Extract the [X, Y] coordinate from the center of the cell holding the provided text.  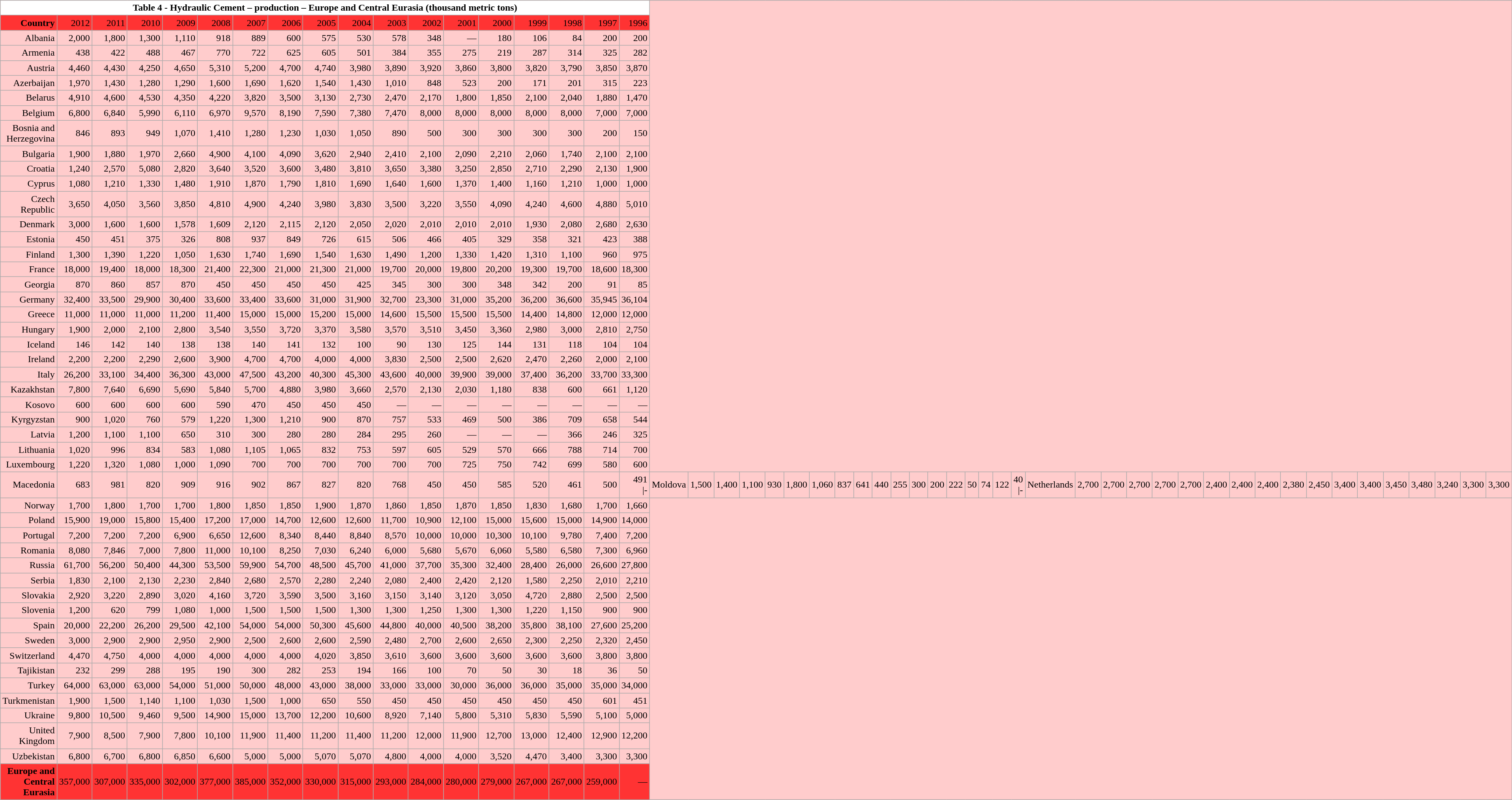
5,200 [250, 68]
15,900 [74, 520]
10,300 [496, 535]
27,600 [601, 625]
Ireland [29, 359]
293,000 [391, 782]
3,380 [426, 168]
1,105 [250, 449]
960 [601, 254]
7,470 [391, 113]
6,110 [180, 113]
529 [461, 449]
1997 [601, 23]
2,280 [320, 580]
2,170 [426, 98]
3,790 [567, 68]
909 [180, 485]
85 [634, 284]
3,540 [215, 329]
770 [215, 53]
366 [567, 434]
Serbia [29, 580]
33,700 [601, 374]
Latvia [29, 434]
6,240 [356, 550]
Albania [29, 38]
36 [601, 670]
6,000 [391, 550]
3,360 [496, 329]
Turkmenistan [29, 700]
808 [215, 239]
3,640 [215, 168]
6,700 [110, 756]
583 [180, 449]
8,250 [286, 550]
1,640 [391, 183]
889 [250, 38]
44,300 [180, 565]
2,300 [531, 640]
580 [601, 465]
1,065 [286, 449]
14,400 [531, 314]
501 [356, 53]
29,500 [180, 625]
4,430 [110, 68]
2,710 [531, 168]
19,000 [110, 520]
33,100 [110, 374]
34,000 [634, 685]
2,320 [601, 640]
Country [29, 23]
550 [356, 700]
996 [110, 449]
750 [496, 465]
3,920 [426, 68]
10,900 [426, 520]
United Kingdom [29, 736]
12,400 [567, 736]
15,600 [531, 520]
1,470 [634, 98]
1,910 [215, 183]
39,900 [461, 374]
219 [496, 53]
386 [531, 419]
28,400 [531, 565]
3,810 [356, 168]
141 [286, 344]
5,080 [144, 168]
2,230 [180, 580]
1,578 [180, 224]
35,945 [601, 299]
150 [634, 133]
5,700 [250, 389]
38,200 [496, 625]
838 [531, 389]
1,620 [286, 83]
2,750 [634, 329]
661 [601, 389]
1,160 [531, 183]
275 [461, 53]
74 [986, 485]
2,940 [356, 153]
171 [531, 83]
1,070 [180, 133]
2,420 [461, 580]
21,400 [215, 269]
Denmark [29, 224]
47,500 [250, 374]
1,370 [461, 183]
2,020 [391, 224]
329 [496, 239]
625 [286, 53]
2,030 [461, 389]
2001 [461, 23]
7,030 [320, 550]
3,610 [391, 655]
2,060 [531, 153]
1,230 [286, 133]
Sweden [29, 640]
3,160 [356, 595]
26,600 [601, 565]
53,500 [215, 565]
848 [426, 83]
2,950 [180, 640]
2,590 [356, 640]
3,560 [144, 204]
3,660 [356, 389]
61,700 [74, 565]
Kosovo [29, 404]
Cyprus [29, 183]
70 [461, 670]
3,370 [320, 329]
194 [356, 670]
5,100 [601, 716]
1999 [531, 23]
Germany [29, 299]
2,040 [567, 98]
2006 [286, 23]
2,980 [531, 329]
315 [601, 83]
2,650 [496, 640]
709 [567, 419]
23,300 [426, 299]
14,000 [634, 520]
2,050 [356, 224]
375 [144, 239]
2003 [391, 23]
40,500 [461, 625]
21,300 [320, 269]
1,180 [496, 389]
5,670 [461, 550]
6,840 [110, 113]
918 [215, 38]
2002 [426, 23]
4,740 [320, 68]
302,000 [180, 782]
4,460 [74, 68]
1996 [634, 23]
7,400 [601, 535]
Greece [29, 314]
3,890 [391, 68]
388 [634, 239]
45,700 [356, 565]
5,010 [634, 204]
2,380 [1293, 485]
3,900 [215, 359]
1,120 [634, 389]
9,570 [250, 113]
725 [461, 465]
5,800 [461, 716]
Estonia [29, 239]
570 [496, 449]
2004 [356, 23]
30,000 [461, 685]
12,100 [461, 520]
2009 [180, 23]
Italy [29, 374]
937 [250, 239]
5,990 [144, 113]
315,000 [356, 782]
425 [356, 284]
180 [496, 38]
255 [900, 485]
54,700 [286, 565]
2012 [74, 23]
683 [74, 485]
846 [74, 133]
56,200 [110, 565]
284,000 [426, 782]
26,000 [567, 565]
358 [531, 239]
405 [461, 239]
530 [356, 38]
299 [110, 670]
3,020 [180, 595]
6,850 [180, 756]
3,580 [356, 329]
3,130 [320, 98]
Tajikistan [29, 670]
38,100 [567, 625]
6,960 [634, 550]
506 [391, 239]
Macedonia [29, 485]
190 [215, 670]
142 [110, 344]
641 [863, 485]
330,000 [320, 782]
6,580 [567, 550]
8,080 [74, 550]
6,060 [496, 550]
491|- [634, 485]
Portugal [29, 535]
1,010 [391, 83]
8,570 [391, 535]
438 [74, 53]
1,320 [110, 465]
31,900 [356, 299]
Azerbaijan [29, 83]
699 [567, 465]
1,250 [426, 610]
39,000 [496, 374]
33,500 [110, 299]
385,000 [250, 782]
15,200 [320, 314]
7,140 [426, 716]
666 [531, 449]
Moldova [669, 485]
5,830 [531, 716]
48,500 [320, 565]
575 [320, 38]
2,630 [634, 224]
4,800 [391, 756]
342 [531, 284]
601 [601, 700]
2005 [320, 23]
106 [531, 38]
42,100 [215, 625]
834 [144, 449]
4,910 [74, 98]
466 [426, 239]
2011 [110, 23]
620 [110, 610]
Turkey [29, 685]
8,500 [110, 736]
Bosnia and Herzegovina [29, 133]
1,290 [180, 83]
280,000 [461, 782]
2008 [215, 23]
Romania [29, 550]
440 [881, 485]
59,900 [250, 565]
8,920 [391, 716]
260 [426, 434]
1,490 [391, 254]
10,500 [110, 716]
6,900 [180, 535]
Austria [29, 68]
Czech Republic [29, 204]
1,090 [215, 465]
France [29, 269]
Georgia [29, 284]
Switzerland [29, 655]
20,200 [496, 269]
326 [180, 239]
3,860 [461, 68]
288 [144, 670]
Slovakia [29, 595]
488 [144, 53]
3,620 [320, 153]
15,400 [180, 520]
4,020 [320, 655]
Iceland [29, 344]
615 [356, 239]
Poland [29, 520]
259,000 [601, 782]
1,660 [634, 505]
1,420 [496, 254]
1,140 [144, 700]
658 [601, 419]
36,104 [634, 299]
7,640 [110, 389]
4,220 [215, 98]
284 [356, 434]
Slovenia [29, 610]
590 [215, 404]
579 [180, 419]
5,840 [215, 389]
Luxembourg [29, 465]
195 [180, 670]
930 [774, 485]
8,190 [286, 113]
578 [391, 38]
470 [250, 404]
2,840 [215, 580]
37,700 [426, 565]
50,300 [320, 625]
799 [144, 610]
742 [531, 465]
132 [320, 344]
Belarus [29, 98]
30,400 [180, 299]
1,150 [567, 610]
7,300 [601, 550]
Netherlands [1050, 485]
2,920 [74, 595]
2,800 [180, 329]
3,590 [286, 595]
7,590 [320, 113]
533 [426, 419]
3,050 [496, 595]
760 [144, 419]
3,250 [461, 168]
2,660 [180, 153]
84 [567, 38]
22,300 [250, 269]
223 [634, 83]
10,600 [356, 716]
1,390 [110, 254]
12,700 [496, 736]
18,600 [601, 269]
1,810 [320, 183]
Finland [29, 254]
3,120 [461, 595]
5,690 [180, 389]
43,200 [286, 374]
377,000 [215, 782]
14,800 [567, 314]
279,000 [496, 782]
287 [531, 53]
50,400 [144, 565]
64,000 [74, 685]
91 [601, 284]
9,500 [180, 716]
17,000 [250, 520]
981 [110, 485]
2,260 [567, 359]
2010 [144, 23]
768 [391, 485]
1,860 [391, 505]
916 [215, 485]
295 [391, 434]
Lithuania [29, 449]
4,350 [180, 98]
597 [391, 449]
232 [74, 670]
Europe and Central Eurasia [29, 782]
753 [356, 449]
201 [567, 83]
832 [320, 449]
307,000 [110, 782]
40,300 [320, 374]
122 [1002, 485]
13,700 [286, 716]
36,600 [567, 299]
Uzbekistan [29, 756]
146 [74, 344]
5,590 [567, 716]
2,115 [286, 224]
4,650 [180, 68]
523 [461, 83]
352,000 [286, 782]
1,480 [180, 183]
12,900 [601, 736]
Hungary [29, 329]
33,300 [634, 374]
310 [215, 434]
949 [144, 133]
7,380 [356, 113]
722 [250, 53]
40|- [1018, 485]
2,410 [391, 153]
8,440 [320, 535]
19,400 [110, 269]
35,300 [461, 565]
8,840 [356, 535]
25,200 [634, 625]
1,680 [567, 505]
19,800 [461, 269]
321 [567, 239]
Spain [29, 625]
Norway [29, 505]
867 [286, 485]
1,110 [180, 38]
975 [634, 254]
35,800 [531, 625]
33,400 [250, 299]
38,000 [356, 685]
166 [391, 670]
11,700 [391, 520]
2,730 [356, 98]
1,410 [215, 133]
4,160 [215, 595]
13,000 [531, 736]
2,240 [356, 580]
469 [461, 419]
788 [567, 449]
1,060 [822, 485]
90 [391, 344]
4,050 [110, 204]
714 [601, 449]
Table 4 - Hydraulic Cement – production – Europe and Central Eurasia (thousand metric tons) [325, 8]
461 [567, 485]
36,300 [180, 374]
15,800 [144, 520]
2000 [496, 23]
Ukraine [29, 716]
37,400 [531, 374]
422 [110, 53]
520 [531, 485]
2,850 [496, 168]
3,870 [634, 68]
Russia [29, 565]
1998 [567, 23]
Croatia [29, 168]
Bulgaria [29, 153]
14,700 [286, 520]
14,600 [391, 314]
2,090 [461, 153]
9,460 [144, 716]
2,620 [496, 359]
30 [531, 670]
29,900 [144, 299]
253 [320, 670]
32,700 [391, 299]
45,600 [356, 625]
2,480 [391, 640]
44,800 [391, 625]
Armenia [29, 53]
6,970 [215, 113]
125 [461, 344]
6,650 [215, 535]
1,790 [286, 183]
35,200 [496, 299]
837 [844, 485]
345 [391, 284]
7,846 [110, 550]
860 [110, 284]
2,890 [144, 595]
43,600 [391, 374]
222 [956, 485]
4,250 [144, 68]
3,140 [426, 595]
51,000 [215, 685]
2007 [250, 23]
9,780 [567, 535]
118 [567, 344]
4,750 [110, 655]
144 [496, 344]
22,200 [110, 625]
1,580 [531, 580]
246 [601, 434]
3,570 [391, 329]
585 [496, 485]
357,000 [74, 782]
4,810 [215, 204]
4,720 [531, 595]
41,000 [391, 565]
18 [567, 670]
423 [601, 239]
45,300 [356, 374]
544 [634, 419]
4,530 [144, 98]
Kyrgyzstan [29, 419]
6,690 [144, 389]
2,880 [567, 595]
Kazakhstan [29, 389]
50,000 [250, 685]
17,200 [215, 520]
314 [567, 53]
384 [391, 53]
827 [320, 485]
5,580 [531, 550]
131 [531, 344]
355 [426, 53]
1,240 [74, 168]
3,510 [426, 329]
757 [391, 419]
1,609 [215, 224]
726 [320, 239]
4,100 [250, 153]
1,310 [531, 254]
48,000 [286, 685]
3,150 [391, 595]
34,400 [144, 374]
890 [391, 133]
27,800 [634, 565]
3,240 [1447, 485]
2,820 [180, 168]
Belgium [29, 113]
6,600 [215, 756]
19,300 [531, 269]
9,800 [74, 716]
893 [110, 133]
130 [426, 344]
1,930 [531, 224]
2,810 [601, 329]
8,340 [286, 535]
857 [144, 284]
467 [180, 53]
902 [250, 485]
335,000 [144, 782]
5,680 [426, 550]
849 [286, 239]
